Find where the given text appears and provide that cell's center as (X, Y) coordinate. 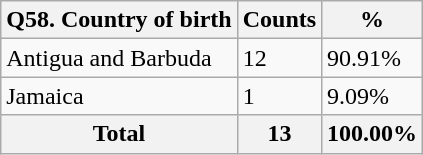
Total (119, 134)
% (372, 20)
Antigua and Barbuda (119, 58)
12 (279, 58)
Counts (279, 20)
100.00% (372, 134)
Jamaica (119, 96)
Q58. Country of birth (119, 20)
13 (279, 134)
90.91% (372, 58)
1 (279, 96)
9.09% (372, 96)
